Find where the given text appears and provide that cell's center as [x, y] coordinate. 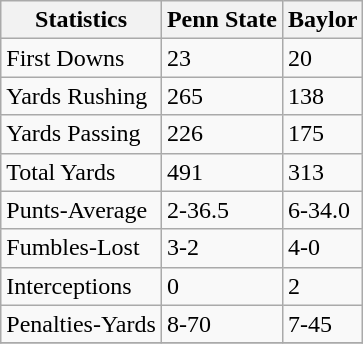
7-45 [322, 324]
491 [222, 172]
8-70 [222, 324]
6-34.0 [322, 210]
23 [222, 58]
First Downs [82, 58]
Punts-Average [82, 210]
Penalties-Yards [82, 324]
4-0 [322, 248]
138 [322, 96]
20 [322, 58]
2-36.5 [222, 210]
175 [322, 134]
Penn State [222, 20]
Yards Passing [82, 134]
226 [222, 134]
Statistics [82, 20]
Baylor [322, 20]
313 [322, 172]
Yards Rushing [82, 96]
Fumbles-Lost [82, 248]
3-2 [222, 248]
0 [222, 286]
Total Yards [82, 172]
265 [222, 96]
2 [322, 286]
Interceptions [82, 286]
